Return (X, Y) of the center of cell containing provided text 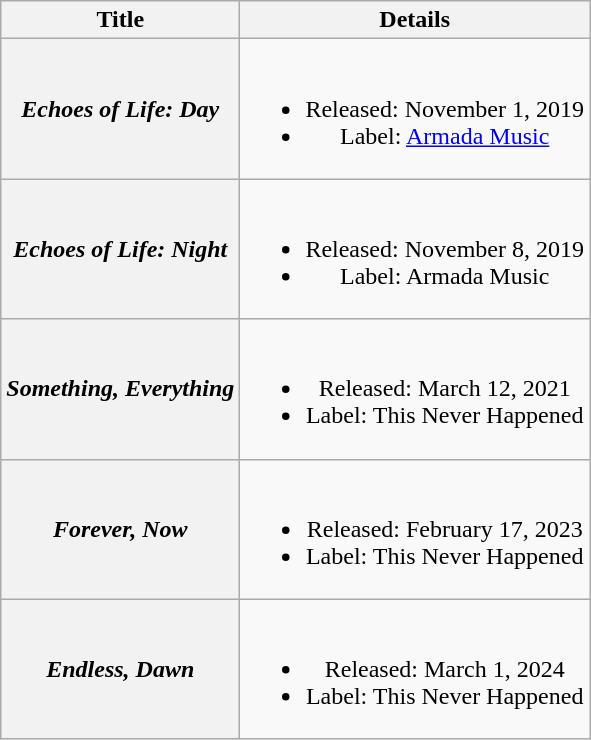
Title (120, 20)
Released: March 1, 2024Label: This Never Happened (415, 669)
Released: November 8, 2019Label: Armada Music (415, 249)
Released: March 12, 2021Label: This Never Happened (415, 389)
Endless, Dawn (120, 669)
Details (415, 20)
Released: February 17, 2023Label: This Never Happened (415, 529)
Released: November 1, 2019Label: Armada Music (415, 109)
Echoes of Life: Night (120, 249)
Forever, Now (120, 529)
Echoes of Life: Day (120, 109)
Something, Everything (120, 389)
